Locate the cell with the specified text and output its (X, Y) center coordinate. 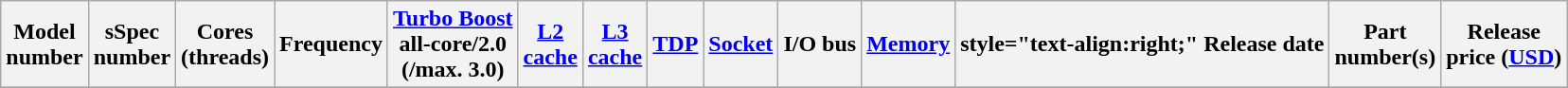
L2cache (550, 44)
sSpecnumber (132, 44)
Modelnumber (45, 44)
I/O bus (820, 44)
Socket (740, 44)
Memory (909, 44)
Turbo Boostall-core/2.0(/max. 3.0) (453, 44)
style="text-align:right;" Release date (1142, 44)
Partnumber(s) (1385, 44)
L3cache (615, 44)
Cores(threads) (225, 44)
Frequency (331, 44)
Releaseprice (USD) (1504, 44)
TDP (676, 44)
